Identify which cell holds the provided text, then report its [x, y] central coordinate. 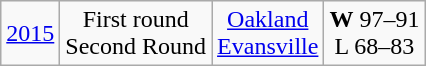
OaklandEvansville [268, 34]
W 97–91L 68–83 [374, 34]
First roundSecond Round [136, 34]
2015 [30, 34]
